Identify which cell holds the provided text, then report its (x, y) central coordinate. 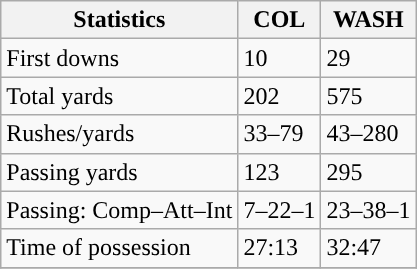
29 (368, 58)
7–22–1 (280, 210)
32:47 (368, 248)
27:13 (280, 248)
Passing yards (120, 172)
Passing: Comp–Att–Int (120, 210)
Statistics (120, 20)
123 (280, 172)
COL (280, 20)
Time of possession (120, 248)
43–280 (368, 134)
295 (368, 172)
33–79 (280, 134)
575 (368, 96)
First downs (120, 58)
Total yards (120, 96)
23–38–1 (368, 210)
10 (280, 58)
Rushes/yards (120, 134)
WASH (368, 20)
202 (280, 96)
